Scan for the cell matching the given text and deliver its (X, Y) coordinate at center. 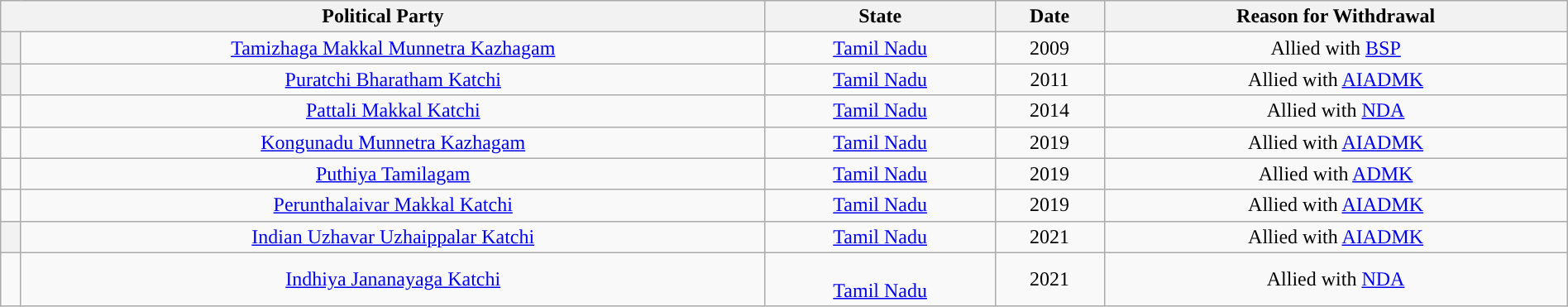
Indian Uzhavar Uzhaippalar Katchi (393, 237)
2014 (1049, 111)
State (880, 17)
Pattali Makkal Katchi (393, 111)
Puthiya Tamilagam (393, 174)
Indhiya Jananayaga Katchi (393, 280)
Allied with ADMK (1336, 174)
2011 (1049, 79)
Kongunadu Munnetra Kazhagam (393, 142)
Date (1049, 17)
Political Party (383, 17)
Allied with BSP (1336, 48)
2009 (1049, 48)
Puratchi Bharatham Katchi (393, 79)
Reason for Withdrawal (1336, 17)
Tamizhaga Makkal Munnetra Kazhagam (393, 48)
Perunthalaivar Makkal Katchi (393, 205)
